Locate the cell with the specified text and output its (X, Y) center coordinate. 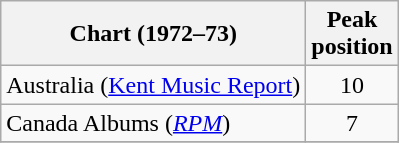
Australia (Kent Music Report) (154, 85)
Peakposition (352, 34)
7 (352, 123)
Canada Albums (RPM) (154, 123)
Chart (1972–73) (154, 34)
10 (352, 85)
